Return the [X, Y] coordinate for the center point of the cell that contains the specified text.  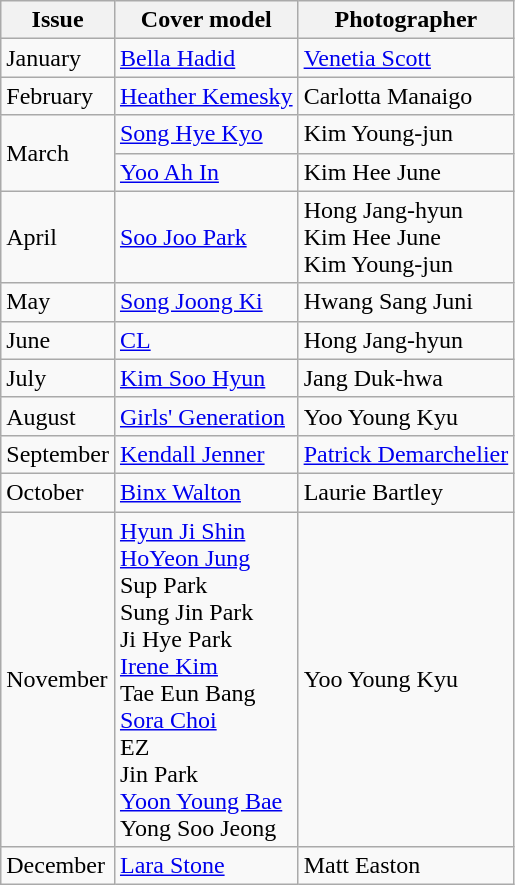
April [58, 237]
Hong Jang-hyunKim Hee JuneKim Young-jun [406, 237]
Cover model [206, 20]
February [58, 96]
October [58, 492]
Binx Walton [206, 492]
September [58, 454]
Jang Duk-hwa [406, 378]
Carlotta Manaigo [406, 96]
Lara Stone [206, 866]
Yoo Ah In [206, 172]
Kendall Jenner [206, 454]
Hong Jang-hyun [406, 340]
Matt Easton [406, 866]
Hyun Ji ShinHoYeon JungSup ParkSung Jin ParkJi Hye ParkIrene KimTae Eun BangSora ChoiEZJin ParkYoon Young BaeYong Soo Jeong [206, 680]
November [58, 680]
Song Joong Ki [206, 302]
Photographer [406, 20]
Soo Joo Park [206, 237]
Girls' Generation [206, 416]
June [58, 340]
Laurie Bartley [406, 492]
Kim Young-jun [406, 134]
Kim Soo Hyun [206, 378]
Issue [58, 20]
Patrick Demarchelier [406, 454]
Heather Kemesky [206, 96]
August [58, 416]
Venetia Scott [406, 58]
Hwang Sang Juni [406, 302]
CL [206, 340]
January [58, 58]
July [58, 378]
December [58, 866]
May [58, 302]
Bella Hadid [206, 58]
Song Hye Kyo [206, 134]
Kim Hee June [406, 172]
March [58, 153]
